For the text-containing cell, return its midpoint in (X, Y) coordinate format. 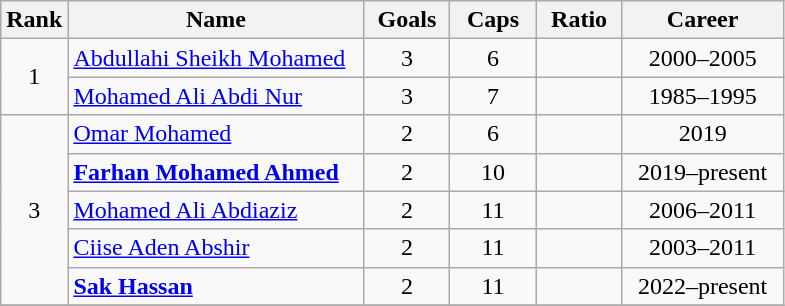
2019 (702, 134)
Abdullahi Sheikh Mohamed (216, 58)
Farhan Mohamed Ahmed (216, 172)
Name (216, 20)
Rank (34, 20)
1985–1995 (702, 96)
Ciise Aden Abshir (216, 248)
Mohamed Ali Abdiaziz (216, 210)
Goals (407, 20)
Caps (493, 20)
1 (34, 77)
2000–2005 (702, 58)
Ratio (579, 20)
7 (493, 96)
2019–present (702, 172)
2003–2011 (702, 248)
2022–present (702, 286)
2006–2011 (702, 210)
Omar Mohamed (216, 134)
Mohamed Ali Abdi Nur (216, 96)
Sak Hassan (216, 286)
Career (702, 20)
10 (493, 172)
